Output the [X, Y] coordinate of the center of the cell containing the given text.  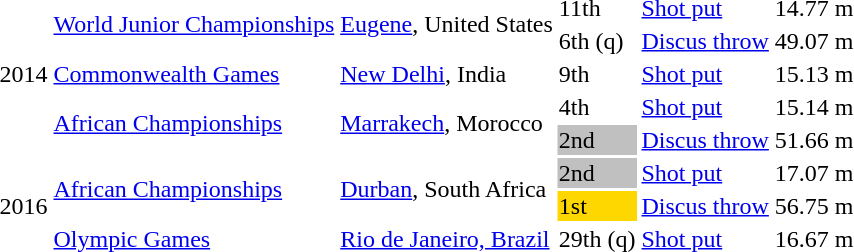
New Delhi, India [447, 74]
Commonwealth Games [194, 74]
Durban, South Africa [447, 190]
Marrakech, Morocco [447, 124]
1st [597, 206]
6th (q) [597, 41]
4th [597, 107]
9th [597, 74]
